Return the (X, Y) coordinate for the center point of the cell that contains the specified text.  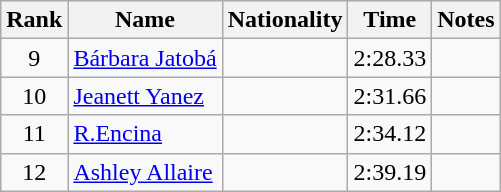
Name (145, 20)
Nationality (285, 20)
9 (34, 58)
2:34.12 (390, 134)
Time (390, 20)
2:28.33 (390, 58)
2:39.19 (390, 172)
Bárbara Jatobá (145, 58)
2:31.66 (390, 96)
R.Encina (145, 134)
Rank (34, 20)
Notes (466, 20)
Jeanett Yanez (145, 96)
10 (34, 96)
12 (34, 172)
11 (34, 134)
Ashley Allaire (145, 172)
